For the text-containing cell, return its midpoint in [X, Y] coordinate format. 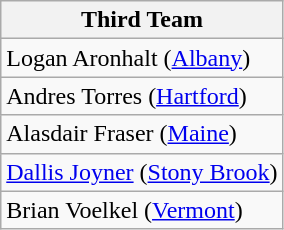
Andres Torres (Hartford) [142, 96]
Alasdair Fraser (Maine) [142, 134]
Third Team [142, 20]
Logan Aronhalt (Albany) [142, 58]
Dallis Joyner (Stony Brook) [142, 172]
Brian Voelkel (Vermont) [142, 210]
